Return the (X, Y) coordinate for the center point of the cell that contains the specified text.  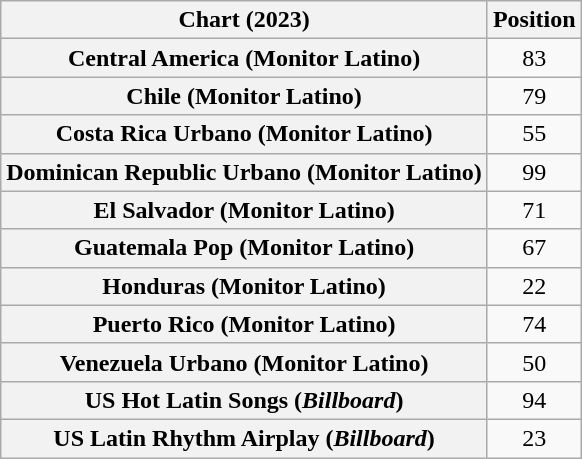
Honduras (Monitor Latino) (244, 286)
US Hot Latin Songs (Billboard) (244, 400)
Guatemala Pop (Monitor Latino) (244, 248)
Chart (2023) (244, 20)
Central America (Monitor Latino) (244, 58)
22 (534, 286)
23 (534, 438)
Chile (Monitor Latino) (244, 96)
71 (534, 210)
74 (534, 324)
99 (534, 172)
Costa Rica Urbano (Monitor Latino) (244, 134)
Dominican Republic Urbano (Monitor Latino) (244, 172)
67 (534, 248)
79 (534, 96)
El Salvador (Monitor Latino) (244, 210)
Venezuela Urbano (Monitor Latino) (244, 362)
US Latin Rhythm Airplay (Billboard) (244, 438)
55 (534, 134)
83 (534, 58)
Puerto Rico (Monitor Latino) (244, 324)
50 (534, 362)
94 (534, 400)
Position (534, 20)
